Provide the (x, y) coordinate of the cell's center where the given text is located.  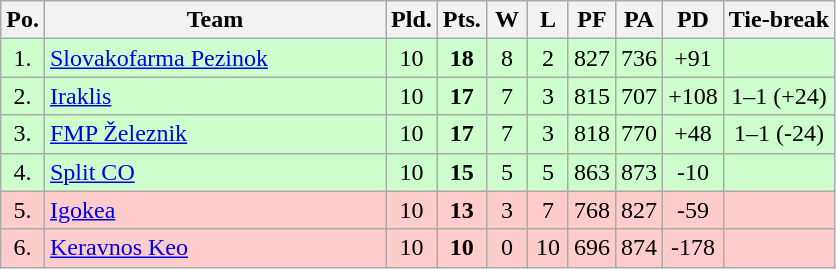
Slovakofarma Pezinok (214, 58)
-10 (694, 172)
1. (23, 58)
Split CO (214, 172)
707 (640, 96)
Keravnos Keo (214, 248)
873 (640, 172)
1–1 (-24) (779, 134)
Pts. (462, 20)
1–1 (+24) (779, 96)
2. (23, 96)
15 (462, 172)
FMP Železnik (214, 134)
736 (640, 58)
Team (214, 20)
PD (694, 20)
Iraklis (214, 96)
8 (506, 58)
3. (23, 134)
4. (23, 172)
5. (23, 210)
+91 (694, 58)
+108 (694, 96)
815 (592, 96)
PF (592, 20)
W (506, 20)
Tie-break (779, 20)
2 (548, 58)
Po. (23, 20)
PA (640, 20)
818 (592, 134)
+48 (694, 134)
-59 (694, 210)
L (548, 20)
13 (462, 210)
770 (640, 134)
0 (506, 248)
Igokea (214, 210)
Pld. (412, 20)
768 (592, 210)
863 (592, 172)
696 (592, 248)
18 (462, 58)
-178 (694, 248)
6. (23, 248)
874 (640, 248)
